Detect which cell encompasses the target text, then output its (X, Y) center coordinate. 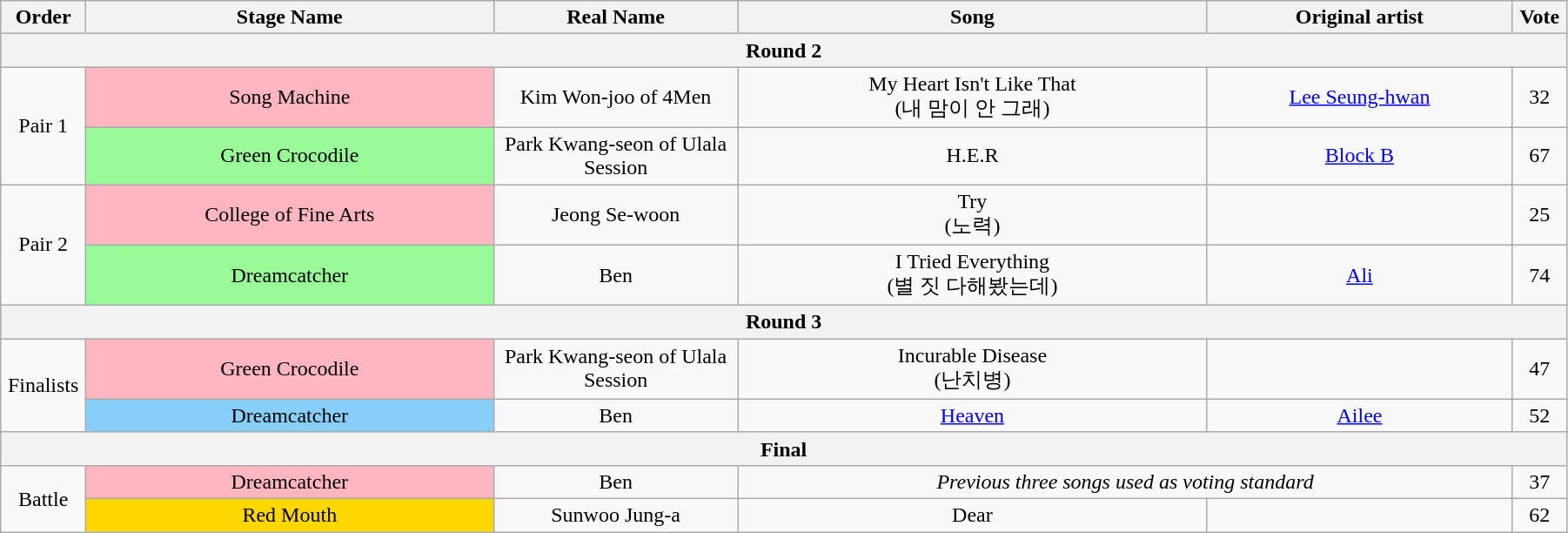
Song (973, 17)
Round 3 (784, 322)
25 (1539, 215)
67 (1539, 155)
Block B (1359, 155)
Final (784, 449)
Stage Name (290, 17)
47 (1539, 369)
Jeong Se-woon (616, 215)
Vote (1539, 17)
74 (1539, 275)
Round 2 (784, 51)
Finalists (44, 386)
Ailee (1359, 415)
College of Fine Arts (290, 215)
Original artist (1359, 17)
Heaven (973, 415)
Order (44, 17)
52 (1539, 415)
Kim Won-joo of 4Men (616, 98)
32 (1539, 98)
Real Name (616, 17)
62 (1539, 515)
37 (1539, 482)
Pair 2 (44, 246)
My Heart Isn't Like That(내 맘이 안 그래) (973, 98)
Incurable Disease(난치병) (973, 369)
H.E.R (973, 155)
Try(노력) (973, 215)
Lee Seung-hwan (1359, 98)
Previous three songs used as voting standard (1125, 482)
Song Machine (290, 98)
I Tried Everything(별 짓 다해봤는데) (973, 275)
Dear (973, 515)
Pair 1 (44, 125)
Sunwoo Jung-a (616, 515)
Red Mouth (290, 515)
Battle (44, 498)
Ali (1359, 275)
